Return [X, Y] of the center of cell containing provided text 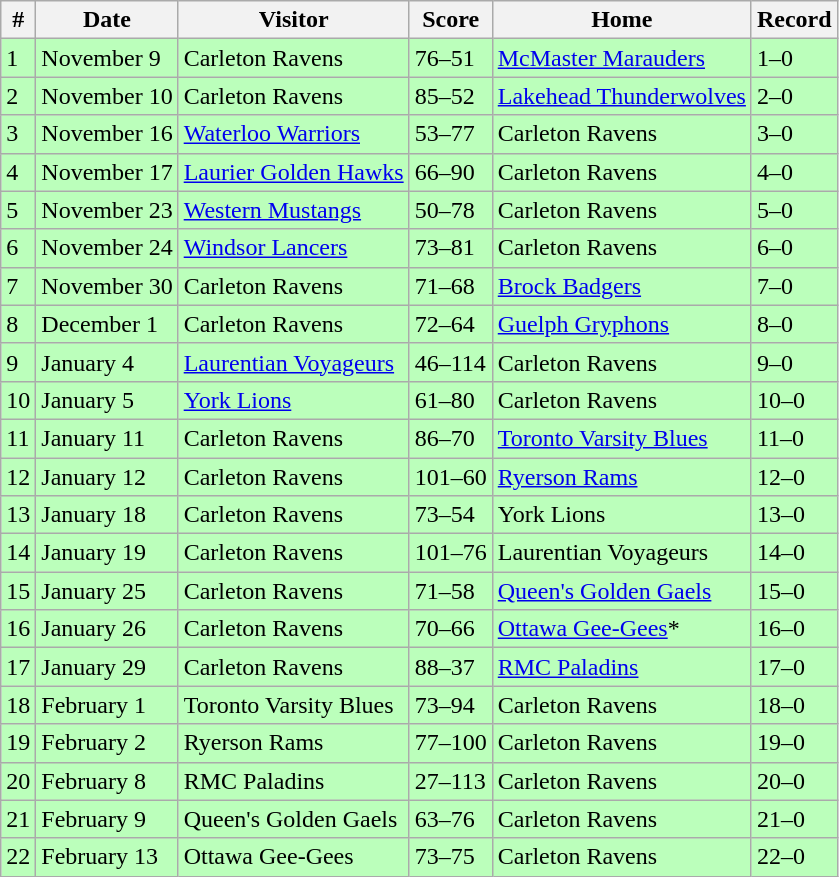
4–0 [794, 172]
9–0 [794, 362]
January 11 [107, 438]
Brock Badgers [622, 286]
88–37 [450, 667]
January 12 [107, 477]
73–75 [450, 857]
8 [18, 324]
15–0 [794, 591]
7–0 [794, 286]
14 [18, 553]
4 [18, 172]
72–64 [450, 324]
11–0 [794, 438]
1–0 [794, 58]
77–100 [450, 743]
5–0 [794, 210]
46–114 [450, 362]
73–54 [450, 515]
Guelph Gryphons [622, 324]
February 13 [107, 857]
5 [18, 210]
December 1 [107, 324]
2 [18, 96]
70–66 [450, 629]
January 26 [107, 629]
22 [18, 857]
February 8 [107, 781]
November 10 [107, 96]
3 [18, 134]
16–0 [794, 629]
6 [18, 248]
73–94 [450, 705]
1 [18, 58]
November 9 [107, 58]
January 19 [107, 553]
January 18 [107, 515]
6–0 [794, 248]
73–81 [450, 248]
3–0 [794, 134]
7 [18, 286]
February 9 [107, 819]
8–0 [794, 324]
McMaster Marauders [622, 58]
10 [18, 400]
17 [18, 667]
Waterloo Warriors [294, 134]
Record [794, 20]
19–0 [794, 743]
February 2 [107, 743]
November 23 [107, 210]
February 1 [107, 705]
18–0 [794, 705]
Date [107, 20]
14–0 [794, 553]
71–68 [450, 286]
12–0 [794, 477]
Lakehead Thunderwolves [622, 96]
19 [18, 743]
16 [18, 629]
Ottawa Gee-Gees* [622, 629]
January 29 [107, 667]
11 [18, 438]
101–76 [450, 553]
13 [18, 515]
January 25 [107, 591]
January 5 [107, 400]
18 [18, 705]
Western Mustangs [294, 210]
22–0 [794, 857]
50–78 [450, 210]
66–90 [450, 172]
20–0 [794, 781]
Visitor [294, 20]
86–70 [450, 438]
12 [18, 477]
Home [622, 20]
Windsor Lancers [294, 248]
61–80 [450, 400]
20 [18, 781]
15 [18, 591]
# [18, 20]
21 [18, 819]
10–0 [794, 400]
27–113 [450, 781]
71–58 [450, 591]
101–60 [450, 477]
63–76 [450, 819]
21–0 [794, 819]
76–51 [450, 58]
November 30 [107, 286]
9 [18, 362]
Laurier Golden Hawks [294, 172]
November 17 [107, 172]
13–0 [794, 515]
January 4 [107, 362]
17–0 [794, 667]
Ottawa Gee-Gees [294, 857]
53–77 [450, 134]
2–0 [794, 96]
85–52 [450, 96]
November 24 [107, 248]
November 16 [107, 134]
Score [450, 20]
